Capture the cell that displays the provided text and extract its [x, y] central coordinate. 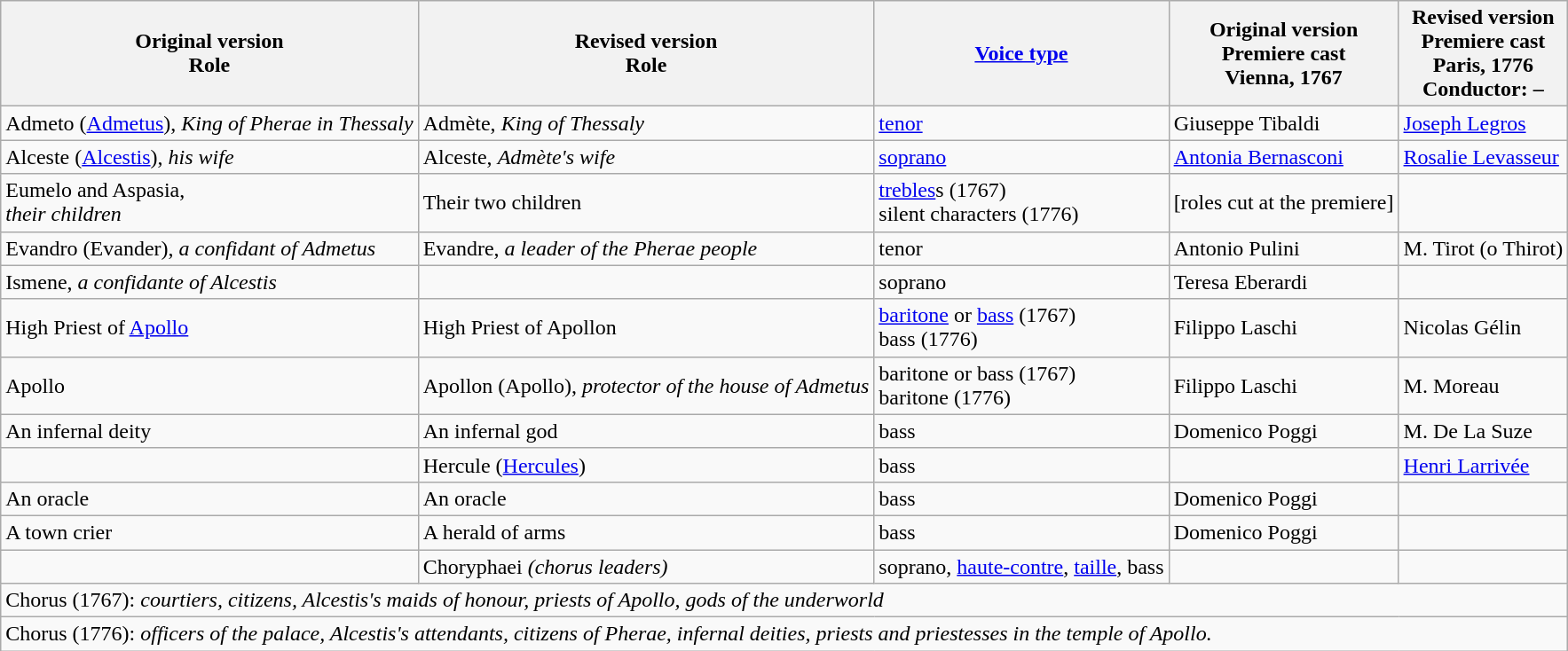
High Priest of Apollon [646, 328]
Original versionRole [209, 53]
[roles cut at the premiere] [1283, 202]
Henri Larrivée [1484, 465]
trebless (1767)silent characters (1776) [1021, 202]
baritone or bass (1767)baritone (1776) [1021, 385]
Revised versionPremiere castParis, 1776Conductor: – [1484, 53]
Voice type [1021, 53]
An infernal god [646, 431]
Original versionPremiere castVienna, 1767 [1283, 53]
Evandro (Evander), a confidant of Admetus [209, 248]
High Priest of Apollo [209, 328]
Chorus (1767): courtiers, citizens, Alcestis's maids of honour, priests of Apollo, gods of the underworld [784, 600]
Antonia Bernasconi [1283, 157]
Alceste, Admète's wife [646, 157]
Hercule (Hercules) [646, 465]
A herald of arms [646, 532]
Admeto (Admetus), King of Pherae in Thessaly [209, 123]
Admète, King of Thessaly [646, 123]
M. Tirot (o Thirot) [1484, 248]
Apollo [209, 385]
Joseph Legros [1484, 123]
soprano, haute-contre, taille, bass [1021, 567]
Giuseppe Tibaldi [1283, 123]
Teresa Eberardi [1283, 282]
Eumelo and Aspasia,their children [209, 202]
baritone or bass (1767)bass (1776) [1021, 328]
M. Moreau [1484, 385]
Their two children [646, 202]
An infernal deity [209, 431]
Rosalie Levasseur [1484, 157]
Choryphaei (chorus leaders) [646, 567]
Nicolas Gélin [1484, 328]
Alceste (Alcestis), his wife [209, 157]
Antonio Pulini [1283, 248]
Ismene, a confidante of Alcestis [209, 282]
A town crier [209, 532]
Apollon (Apollo), protector of the house of Admetus [646, 385]
Evandre, a leader of the Pherae people [646, 248]
Revised versionRole [646, 53]
M. De La Suze [1484, 431]
Chorus (1776): officers of the palace, Alcestis's attendants, citizens of Pherae, infernal deities, priests and priestesses in the temple of Apollo. [784, 634]
